From the cell containing the given text, extract its center point as (X, Y) coordinate. 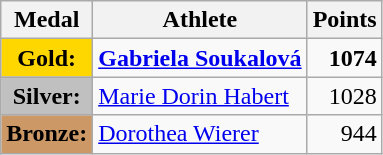
Dorothea Wierer (200, 134)
Gabriela Soukalová (200, 58)
Gold: (47, 58)
944 (344, 134)
Points (344, 20)
Athlete (200, 20)
Silver: (47, 96)
Medal (47, 20)
1028 (344, 96)
Bronze: (47, 134)
1074 (344, 58)
Marie Dorin Habert (200, 96)
